Detect which cell encompasses the target text, then output its [X, Y] center coordinate. 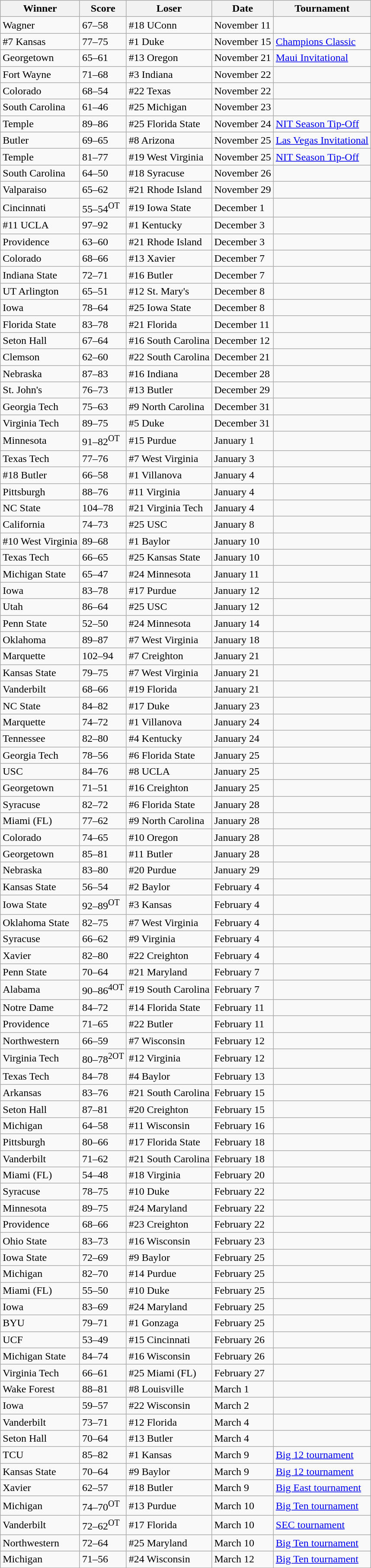
#12 Florida [169, 1422]
UCF [40, 1340]
61–46 [103, 107]
#1 Baylor [169, 541]
97–92 [103, 225]
89–68 [103, 541]
89–87 [103, 640]
#19 Iowa State [169, 208]
February 16 [243, 1125]
November 11 [243, 25]
55–54OT [103, 208]
83–80 [103, 870]
80–782OT [103, 1059]
65–51 [103, 291]
68–54 [103, 91]
63–60 [103, 242]
Butler [40, 140]
83–69 [103, 1307]
76–73 [103, 390]
January 29 [243, 870]
#16 Indiana [169, 374]
65–62 [103, 189]
#17 Duke [169, 705]
104–78 [103, 508]
62–57 [103, 1488]
#1 Kentucky [169, 225]
#14 Purdue [169, 1274]
#13 Xavier [169, 258]
73–71 [103, 1422]
Date [243, 9]
SEC tournament [322, 1525]
77–62 [103, 821]
75–63 [103, 407]
79–71 [103, 1323]
#3 Kansas [169, 905]
79–75 [103, 673]
March 2 [243, 1405]
Winner [40, 9]
#14 Florida State [169, 1007]
#7 Kansas [40, 42]
82–70 [103, 1274]
66–61 [103, 1372]
88–81 [103, 1389]
February 20 [243, 1175]
Tennessee [40, 738]
#4 Kentucky [169, 738]
November 26 [243, 173]
72–69 [103, 1257]
Tournament [322, 9]
#11 UCLA [40, 225]
74–72 [103, 722]
64–50 [103, 173]
#4 Baylor [169, 1076]
December 11 [243, 324]
78–75 [103, 1192]
55–50 [103, 1290]
84–72 [103, 1007]
Maui Invitational [322, 58]
65–47 [103, 574]
January 14 [243, 623]
January 11 [243, 574]
87–81 [103, 1109]
Oklahoma [40, 640]
78–56 [103, 755]
80–66 [103, 1142]
BYU [40, 1323]
November 29 [243, 189]
62–60 [103, 357]
81–77 [103, 157]
January 1 [243, 441]
#25 Miami (FL) [169, 1372]
Notre Dame [40, 1007]
TCU [40, 1455]
#13 Oregon [169, 58]
#18 UConn [169, 25]
#11 Virginia [169, 492]
#10 West Virginia [40, 541]
#7 Creighton [169, 656]
March 12 [243, 1559]
#21 Florida [169, 324]
February 27 [243, 1372]
Loser [169, 9]
February 13 [243, 1076]
84–78 [103, 1076]
#19 South Carolina [169, 990]
Wake Forest [40, 1389]
69–65 [103, 140]
#21 Virginia Tech [169, 508]
#10 Oregon [169, 837]
November 24 [243, 124]
#22 South Carolina [169, 357]
84–74 [103, 1356]
Utah [40, 607]
#16 Creighton [169, 788]
Indiana State [40, 275]
#21 Maryland [169, 972]
83–76 [103, 1093]
Ohio State [40, 1241]
72–64 [103, 1543]
#22 Butler [169, 1024]
#7 Wisconsin [169, 1041]
#25 Maryland [169, 1543]
#19 Florida [169, 689]
January 23 [243, 705]
#22 Wisconsin [169, 1405]
66–58 [103, 475]
77–75 [103, 42]
January 3 [243, 459]
Alabama [40, 990]
Arkansas [40, 1093]
86–64 [103, 607]
84–82 [103, 705]
#22 Creighton [169, 956]
February 23 [243, 1241]
#25 Florida State [169, 124]
#5 Duke [169, 423]
71–68 [103, 74]
November 23 [243, 107]
Las Vegas Invitational [322, 140]
77–76 [103, 459]
64–58 [103, 1125]
87–83 [103, 374]
56–54 [103, 887]
December 28 [243, 374]
52–50 [103, 623]
#8 Louisville [169, 1389]
UT Arlington [40, 291]
59–57 [103, 1405]
#25 Michigan [169, 107]
#20 Creighton [169, 1109]
67–58 [103, 25]
Cincinnati [40, 208]
#18 Syracuse [169, 173]
92–89OT [103, 905]
#19 West Virginia [169, 157]
72–71 [103, 275]
December 1 [243, 208]
December 12 [243, 340]
#25 Iowa State [169, 308]
74–70OT [103, 1506]
Florida State [40, 324]
66–59 [103, 1041]
54–48 [103, 1175]
St. John's [40, 390]
#17 Florida [169, 1525]
#18 Virginia [169, 1175]
65–61 [103, 58]
Wagner [40, 25]
82–72 [103, 805]
#12 Virginia [169, 1059]
102–94 [103, 656]
#16 South Carolina [169, 340]
74–73 [103, 525]
January 8 [243, 525]
March 1 [243, 1389]
#8 UCLA [169, 772]
#17 Florida State [169, 1142]
74–65 [103, 837]
90–864OT [103, 990]
53–49 [103, 1340]
#11 Wisconsin [169, 1125]
Valparaiso [40, 189]
82–75 [103, 923]
71–51 [103, 788]
85–82 [103, 1455]
71–65 [103, 1024]
72–62OT [103, 1525]
#25 Kansas State [169, 558]
Score [103, 9]
#23 Creighton [169, 1225]
Champions Classic [322, 42]
#15 Purdue [169, 441]
#11 Butler [169, 854]
USC [40, 772]
83–73 [103, 1241]
December 29 [243, 390]
66–62 [103, 939]
71–56 [103, 1559]
January 18 [243, 640]
#12 St. Mary's [169, 291]
84–76 [103, 772]
88–76 [103, 492]
78–64 [103, 308]
Big East tournament [322, 1488]
#1 Duke [169, 42]
#9 Virginia [169, 939]
California [40, 525]
#17 Purdue [169, 590]
November 15 [243, 42]
December 21 [243, 357]
#2 Baylor [169, 887]
89–86 [103, 124]
66–65 [103, 558]
November 21 [243, 58]
67–64 [103, 340]
#24 Wisconsin [169, 1559]
Oklahoma State [40, 923]
71–62 [103, 1159]
85–81 [103, 854]
#3 Indiana [169, 74]
#1 Gonzaga [169, 1323]
#8 Arizona [169, 140]
#20 Purdue [169, 870]
#13 Purdue [169, 1506]
91–82OT [103, 441]
#22 Texas [169, 91]
#16 Butler [169, 275]
#15 Cincinnati [169, 1340]
#1 Kansas [169, 1455]
Clemson [40, 357]
Fort Wayne [40, 74]
